From the cell containing the given text, extract its center point as (X, Y) coordinate. 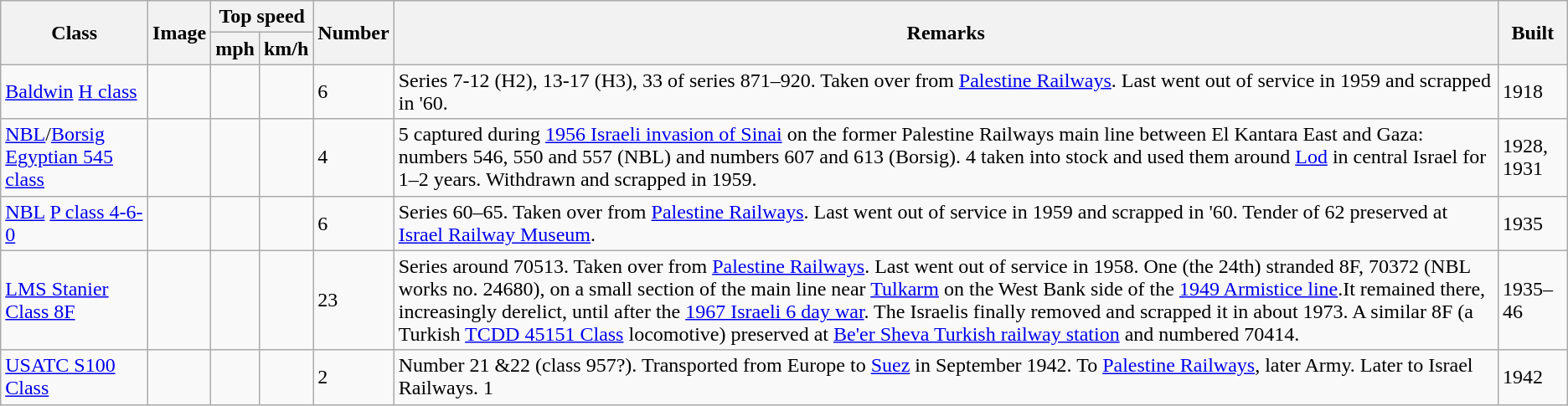
23 (353, 300)
Number 21 &22 (class 957?). Transported from Europe to Suez in September 1942. To Palestine Railways, later Army. Later to Israel Railways. 1 (946, 377)
4 (353, 157)
NBL/Borsig Egyptian 545 class (75, 157)
1918 (1533, 92)
km/h (286, 49)
1935–46 (1533, 300)
Number (353, 33)
Built (1533, 33)
1935 (1533, 223)
Class (75, 33)
mph (235, 49)
Top speed (262, 17)
USATC S100 Class (75, 377)
Baldwin H class (75, 92)
LMS Stanier Class 8F (75, 300)
Series 7-12 (H2), 13-17 (H3), 33 of series 871–920. Taken over from Palestine Railways. Last went out of service in 1959 and scrapped in '60. (946, 92)
Image (179, 33)
2 (353, 377)
Remarks (946, 33)
NBL P class 4-6-0 (75, 223)
1942 (1533, 377)
1928, 1931 (1533, 157)
